Capture the cell that displays the provided text and extract its (x, y) central coordinate. 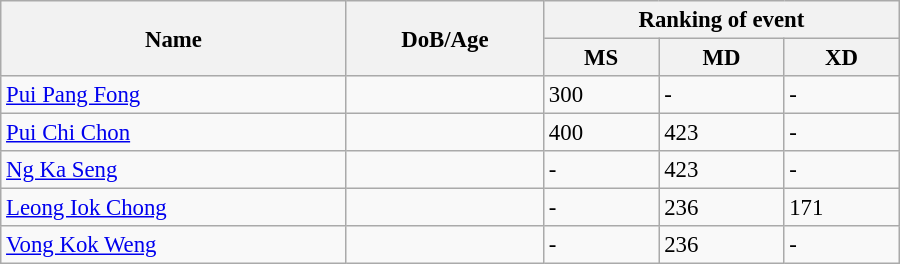
Ranking of event (722, 20)
400 (602, 133)
Name (174, 38)
Leong Iok Chong (174, 208)
300 (602, 95)
XD (842, 58)
Ng Ka Seng (174, 170)
MD (722, 58)
Pui Chi Chon (174, 133)
171 (842, 208)
Vong Kok Weng (174, 245)
DoB/Age (444, 38)
Pui Pang Fong (174, 95)
MS (602, 58)
